Search for the cell housing the specified text and yield its [x, y] center coordinate. 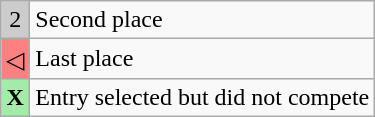
Last place [202, 59]
X [16, 97]
Entry selected but did not compete [202, 97]
2 [16, 20]
◁ [16, 59]
Second place [202, 20]
